Search for the cell housing the specified text and yield its (X, Y) center coordinate. 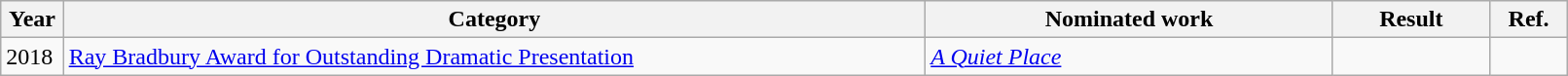
Year (32, 19)
Ref. (1528, 19)
2018 (32, 57)
Category (494, 19)
Result (1411, 19)
A Quiet Place (1129, 57)
Nominated work (1129, 19)
Ray Bradbury Award for Outstanding Dramatic Presentation (494, 57)
